From the cell containing the given text, extract its center point as (x, y) coordinate. 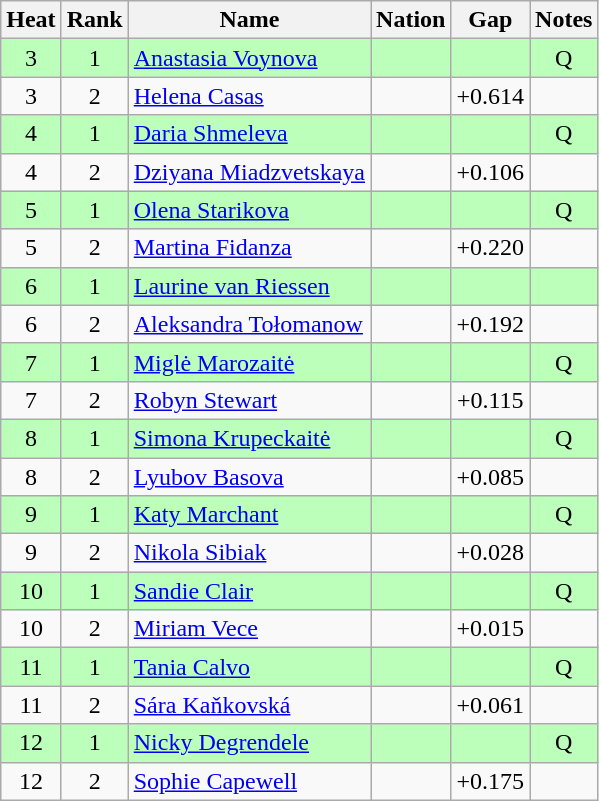
Aleksandra Tołomanow (249, 324)
Nation (411, 20)
Martina Fidanza (249, 248)
Anastasia Voynova (249, 58)
+0.061 (490, 705)
Lyubov Basova (249, 477)
+0.614 (490, 96)
+0.028 (490, 553)
Simona Krupeckaitė (249, 438)
+0.015 (490, 629)
Name (249, 20)
Nikola Sibiak (249, 553)
Laurine van Riessen (249, 286)
+0.192 (490, 324)
Sandie Clair (249, 591)
Helena Casas (249, 96)
Daria Shmeleva (249, 134)
Notes (564, 20)
Olena Starikova (249, 210)
Katy Marchant (249, 515)
Sára Kaňkovská (249, 705)
+0.115 (490, 400)
+0.106 (490, 172)
Miglė Marozaitė (249, 362)
Rank (94, 20)
Miriam Vece (249, 629)
+0.085 (490, 477)
Heat (31, 20)
Nicky Degrendele (249, 743)
Dziyana Miadzvetskaya (249, 172)
Gap (490, 20)
Robyn Stewart (249, 400)
+0.220 (490, 248)
+0.175 (490, 781)
Sophie Capewell (249, 781)
Tania Calvo (249, 667)
